Return [x, y] of the center of cell containing provided text 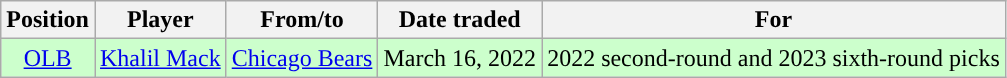
Position [48, 20]
For [774, 20]
2022 second-round and 2023 sixth-round picks [774, 58]
OLB [48, 58]
Khalil Mack [160, 58]
March 16, 2022 [460, 58]
Chicago Bears [302, 58]
From/to [302, 20]
Date traded [460, 20]
Player [160, 20]
